Capture the cell that displays the provided text and extract its (x, y) central coordinate. 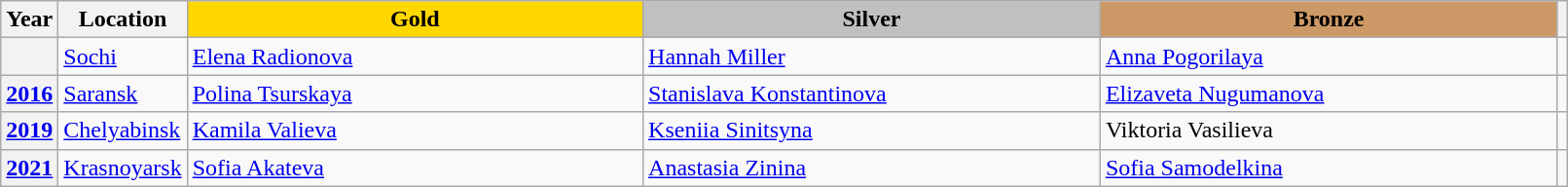
Viktoria Vasilieva (1328, 131)
Sofia Akateva (415, 168)
Gold (415, 19)
Elizaveta Nugumanova (1328, 93)
Kseniia Sinitsyna (872, 131)
Stanislava Konstantinova (872, 93)
Polina Tsurskaya (415, 93)
2016 (29, 93)
Chelyabinsk (123, 131)
Location (123, 19)
Sochi (123, 56)
Krasnoyarsk (123, 168)
Sofia Samodelkina (1328, 168)
Saransk (123, 93)
2021 (29, 168)
2019 (29, 131)
Anna Pogorilaya (1328, 56)
Elena Radionova (415, 56)
Year (29, 19)
Kamila Valieva (415, 131)
Bronze (1328, 19)
Hannah Miller (872, 56)
Silver (872, 19)
Anastasia Zinina (872, 168)
